Search for the cell housing the specified text and yield its [x, y] center coordinate. 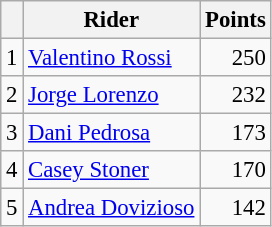
250 [236, 58]
Points [236, 20]
1 [12, 58]
Valentino Rossi [112, 58]
Casey Stoner [112, 170]
Rider [112, 20]
170 [236, 170]
142 [236, 208]
Andrea Dovizioso [112, 208]
2 [12, 95]
5 [12, 208]
3 [12, 133]
Jorge Lorenzo [112, 95]
232 [236, 95]
Dani Pedrosa [112, 133]
173 [236, 133]
4 [12, 170]
